Locate the cell with the specified text and output its [x, y] center coordinate. 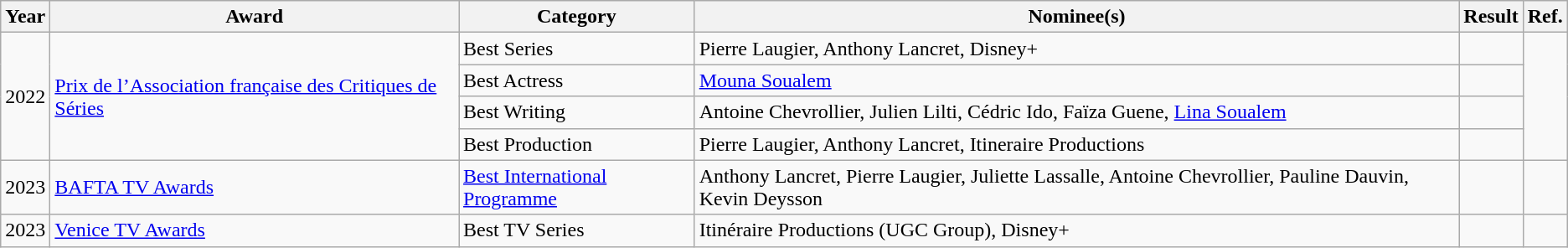
Nominee(s) [1077, 17]
Year [25, 17]
Mouna Soualem [1077, 80]
Itinéraire Productions (UGC Group), Disney+ [1077, 230]
Venice TV Awards [255, 230]
Award [255, 17]
Best International Programme [577, 188]
Pierre Laugier, Anthony Lancret, Disney+ [1077, 49]
Best Production [577, 144]
Category [577, 17]
Ref. [1545, 17]
BAFTA TV Awards [255, 188]
Pierre Laugier, Anthony Lancret, Itineraire Productions [1077, 144]
Best Series [577, 49]
Best TV Series [577, 230]
Antoine Chevrollier, Julien Lilti, Cédric Ido, Faïza Guene, Lina Soualem [1077, 112]
Anthony Lancret, Pierre Laugier, Juliette Lassalle, Antoine Chevrollier, Pauline Dauvin, Kevin Deysson [1077, 188]
Prix de l’Association française des Critiques de Séries [255, 96]
Best Actress [577, 80]
Best Writing [577, 112]
2022 [25, 96]
Result [1491, 17]
